For the text-containing cell, return its midpoint in [X, Y] coordinate format. 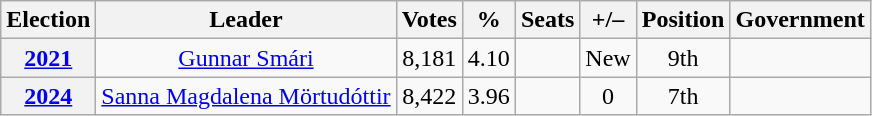
7th [683, 96]
Election [48, 20]
Votes [429, 20]
4.10 [488, 58]
New [608, 58]
Sanna Magdalena Mörtudóttir [246, 96]
2024 [48, 96]
8,422 [429, 96]
Gunnar Smári [246, 58]
8,181 [429, 58]
2021 [48, 58]
0 [608, 96]
Government [800, 20]
% [488, 20]
Leader [246, 20]
Position [683, 20]
+/– [608, 20]
9th [683, 58]
Seats [547, 20]
3.96 [488, 96]
